Determine the (x, y) coordinate at the center of the cell enclosing the given text.  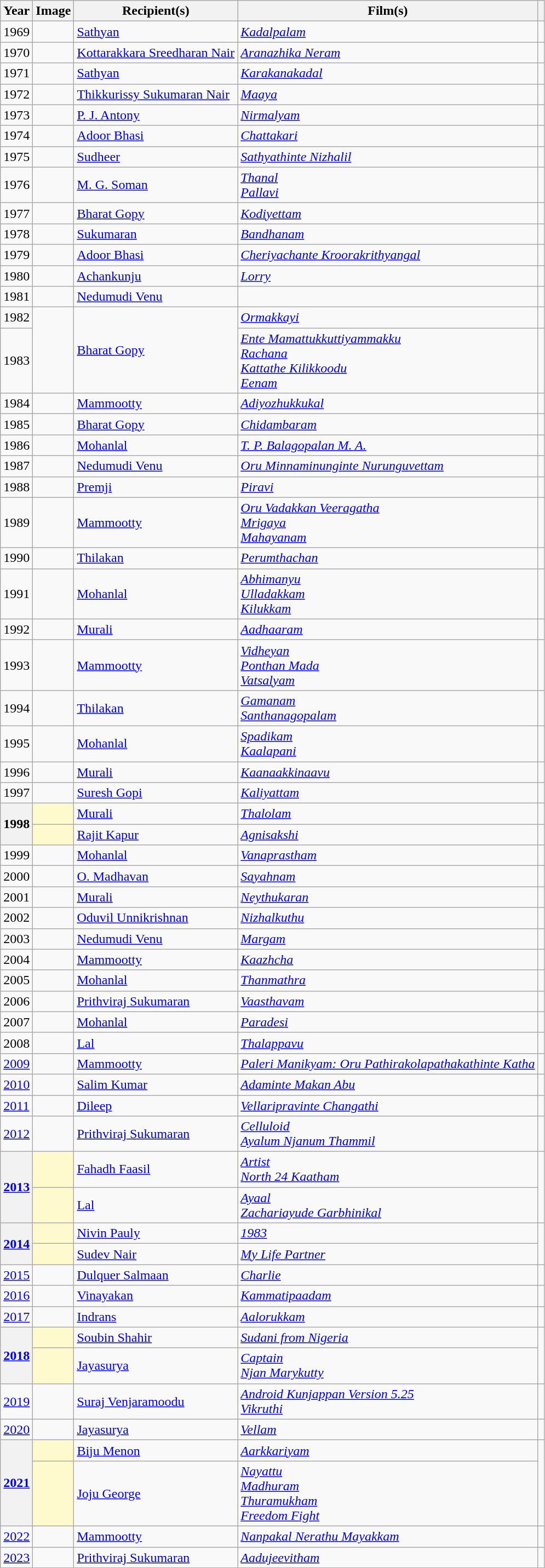
1974 (16, 136)
Film(s) (388, 11)
Kaliyattam (388, 793)
AbhimanyuUlladakkamKilukkam (388, 594)
Oduvil Unnikrishnan (156, 918)
CaptainNjan Marykutty (388, 1366)
Lorry (388, 275)
Dulquer Salmaan (156, 1275)
Sudev Nair (156, 1254)
Charlie (388, 1275)
Aranazhika Neram (388, 53)
Vellam (388, 1429)
Joju George (156, 1493)
Indrans (156, 1317)
GamanamSanthanagopalam (388, 708)
2019 (16, 1401)
Ente MamattukkuttiyammakkuRachanaKattathe KilikkooduEenam (388, 360)
Neythukaran (388, 897)
Bandhanam (388, 234)
1984 (16, 404)
Biju Menon (156, 1450)
Adiyozhukkukal (388, 404)
1973 (16, 115)
Agnisakshi (388, 835)
1970 (16, 53)
2018 (16, 1355)
Sudani from Nigeria (388, 1337)
Nivin Pauly (156, 1233)
1998 (16, 824)
1989 (16, 522)
Thikkurissy Sukumaran Nair (156, 94)
2012 (16, 1134)
2006 (16, 1001)
VidheyanPonthan MadaVatsalyam (388, 665)
Suresh Gopi (156, 793)
1979 (16, 255)
Maaya (388, 94)
Year (16, 11)
1975 (16, 157)
Fahadh Faasil (156, 1170)
Kadalpalam (388, 32)
2000 (16, 876)
Android Kunjappan Version 5.25Vikruthi (388, 1401)
2002 (16, 918)
Thalolam (388, 814)
Vellaripravinte Changathi (388, 1106)
Nanpakal Nerathu Mayakkam (388, 1536)
1981 (16, 297)
Oru Minnaminunginte Nurunguvettam (388, 466)
Suraj Venjaramoodu (156, 1401)
Aadhaaram (388, 629)
Chidambaram (388, 424)
Sayahnam (388, 876)
T. P. Balagopalan M. A. (388, 445)
Perumthachan (388, 558)
1978 (16, 234)
ArtistNorth 24 Kaatham (388, 1170)
NayattuMadhuramThuramukhamFreedom Fight (388, 1493)
Nirmalyam (388, 115)
1985 (16, 424)
Kottarakkara Sreedharan Nair (156, 53)
Kodiyettam (388, 213)
1988 (16, 487)
Sukumaran (156, 234)
2003 (16, 939)
Achankunju (156, 275)
2014 (16, 1244)
Nizhalkuthu (388, 918)
2013 (16, 1187)
2010 (16, 1084)
Rajit Kapur (156, 835)
2017 (16, 1317)
CelluloidAyalum Njanum Thammil (388, 1134)
1999 (16, 855)
1969 (16, 32)
Adaminte Makan Abu (388, 1084)
1980 (16, 275)
Sathyathinte Nizhalil (388, 157)
2015 (16, 1275)
Kaazhcha (388, 960)
Dileep (156, 1106)
2020 (16, 1429)
1996 (16, 772)
1991 (16, 594)
2008 (16, 1043)
Margam (388, 939)
Kaanaakkinaavu (388, 772)
Soubin Shahir (156, 1337)
Salim Kumar (156, 1084)
Ormakkayi (388, 318)
1986 (16, 445)
2007 (16, 1022)
My Life Partner (388, 1254)
Image (54, 11)
Sudheer (156, 157)
Paleri Manikyam: Oru Pathirakolapathakathinte Katha (388, 1064)
1995 (16, 744)
1976 (16, 185)
2023 (16, 1557)
Vinayakan (156, 1296)
AyaalZachariayude Garbhinikal (388, 1205)
1982 (16, 318)
M. G. Soman (156, 185)
Paradesi (388, 1022)
1993 (16, 665)
Karakanakadal (388, 73)
1971 (16, 73)
ThanalPallavi (388, 185)
Vaasthavam (388, 1001)
O. Madhavan (156, 876)
Piravi (388, 487)
Aarkkariyam (388, 1450)
1997 (16, 793)
2004 (16, 960)
Vanaprastham (388, 855)
P. J. Antony (156, 115)
2022 (16, 1536)
1977 (16, 213)
1992 (16, 629)
1994 (16, 708)
Oru Vadakkan VeeragathaMrigayaMahayanam (388, 522)
2009 (16, 1064)
Cheriyachante Kroorakrithyangal (388, 255)
Chattakari (388, 136)
SpadikamKaalapani (388, 744)
Premji (156, 487)
1987 (16, 466)
Kammatipaadam (388, 1296)
1990 (16, 558)
Thanmathra (388, 980)
2016 (16, 1296)
Recipient(s) (156, 11)
2001 (16, 897)
1972 (16, 94)
2011 (16, 1106)
2021 (16, 1483)
2005 (16, 980)
Thalappavu (388, 1043)
Aalorukkam (388, 1317)
Aadujeevitham (388, 1557)
